Find where the given text appears and provide that cell's center as (X, Y) coordinate. 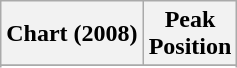
PeakPosition (190, 34)
Chart (2008) (72, 34)
